For the text-containing cell, return its midpoint in [x, y] coordinate format. 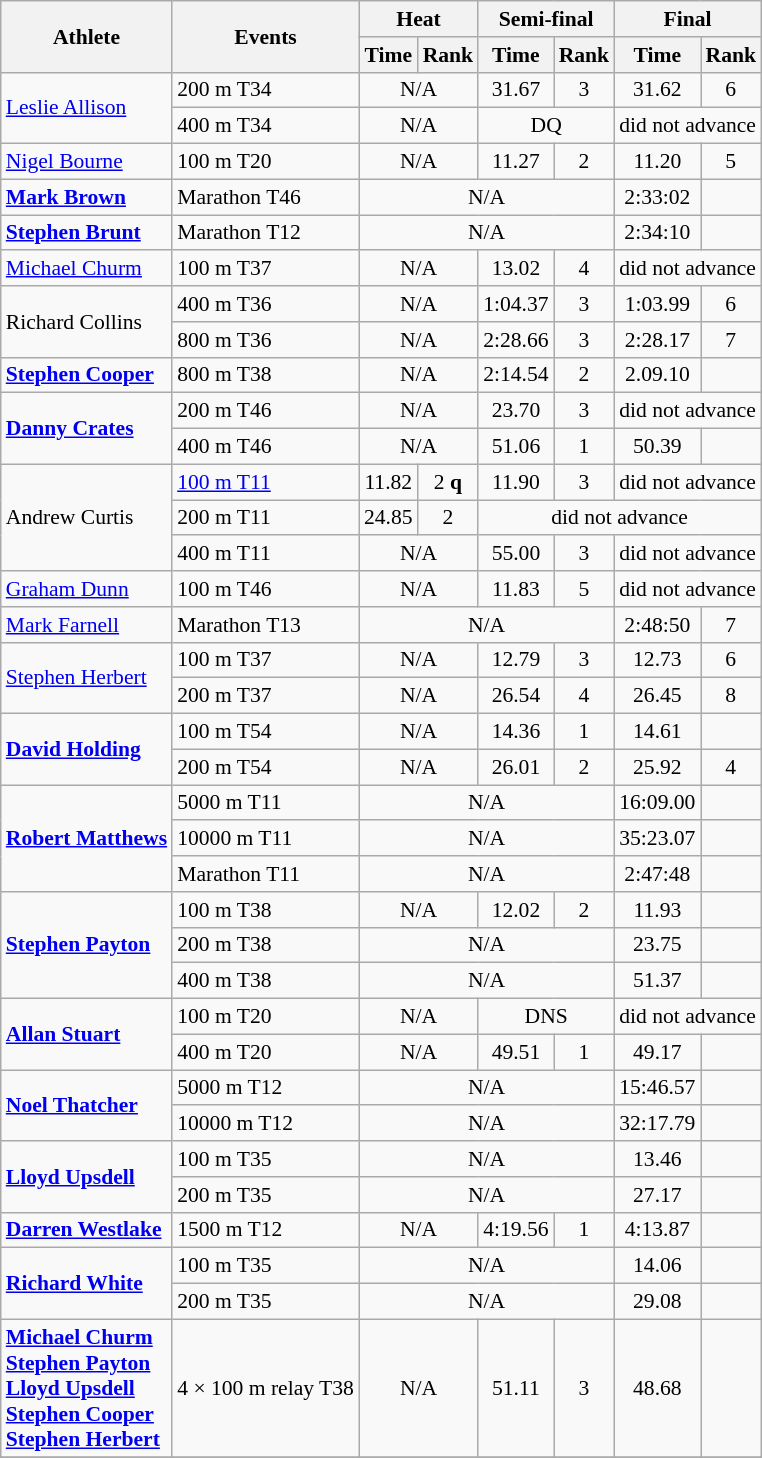
400 m T20 [266, 1052]
11.90 [516, 482]
David Holding [86, 750]
11.82 [388, 482]
Stephen Payton [86, 946]
Heat [418, 19]
13.02 [516, 269]
51.11 [516, 1388]
400 m T36 [266, 304]
23.75 [657, 945]
12.79 [516, 660]
200 m T46 [266, 411]
1500 m T12 [266, 1230]
Robert Matthews [86, 838]
Noel Thatcher [86, 1106]
Graham Dunn [86, 589]
Mark Brown [86, 197]
Marathon T46 [266, 197]
5000 m T11 [266, 803]
Stephen Herbert [86, 678]
31.62 [657, 90]
Semi-final [546, 19]
14.06 [657, 1266]
Nigel Bourne [86, 162]
55.00 [516, 554]
Michael Churm [86, 269]
11.93 [657, 910]
4:19.56 [516, 1230]
Marathon T13 [266, 625]
2:28.66 [516, 340]
2:47:48 [657, 874]
1:03.99 [657, 304]
15:46.57 [657, 1088]
200 m T37 [266, 696]
Final [688, 19]
Richard Collins [86, 322]
400 m T11 [266, 554]
2.09.10 [657, 375]
Events [266, 36]
100 m T46 [266, 589]
400 m T38 [266, 981]
49.51 [516, 1052]
29.08 [657, 1302]
12.02 [516, 910]
14.61 [657, 732]
14.36 [516, 732]
Darren Westlake [86, 1230]
35:23.07 [657, 839]
4 × 100 m relay T38 [266, 1388]
Marathon T12 [266, 233]
2:33:02 [657, 197]
100 m T11 [266, 482]
DNS [546, 1017]
2:14.54 [516, 375]
2:34:10 [657, 233]
Leslie Allison [86, 108]
16:09.00 [657, 803]
Lloyd Upsdell [86, 1176]
Stephen Brunt [86, 233]
Michael ChurmStephen PaytonLloyd UpsdellStephen CooperStephen Herbert [86, 1388]
800 m T38 [266, 375]
48.68 [657, 1388]
27.17 [657, 1195]
12.73 [657, 660]
100 m T38 [266, 910]
26.54 [516, 696]
200 m T11 [266, 518]
25.92 [657, 767]
26.45 [657, 696]
51.37 [657, 981]
Stephen Cooper [86, 375]
200 m T38 [266, 945]
200 m T34 [266, 90]
1:04.37 [516, 304]
Athlete [86, 36]
51.06 [516, 447]
24.85 [388, 518]
400 m T34 [266, 126]
DQ [546, 126]
100 m T54 [266, 732]
23.70 [516, 411]
32:17.79 [657, 1124]
11.27 [516, 162]
2:28.17 [657, 340]
8 [730, 696]
Marathon T11 [266, 874]
2 q [448, 482]
26.01 [516, 767]
400 m T46 [266, 447]
10000 m T12 [266, 1124]
Mark Farnell [86, 625]
Allan Stuart [86, 1034]
800 m T36 [266, 340]
200 m T54 [266, 767]
11.20 [657, 162]
Danny Crates [86, 428]
Richard White [86, 1284]
2:48:50 [657, 625]
5000 m T12 [266, 1088]
50.39 [657, 447]
13.46 [657, 1159]
49.17 [657, 1052]
10000 m T11 [266, 839]
11.83 [516, 589]
31.67 [516, 90]
4:13.87 [657, 1230]
Andrew Curtis [86, 518]
